Detect which cell encompasses the target text, then output its (x, y) center coordinate. 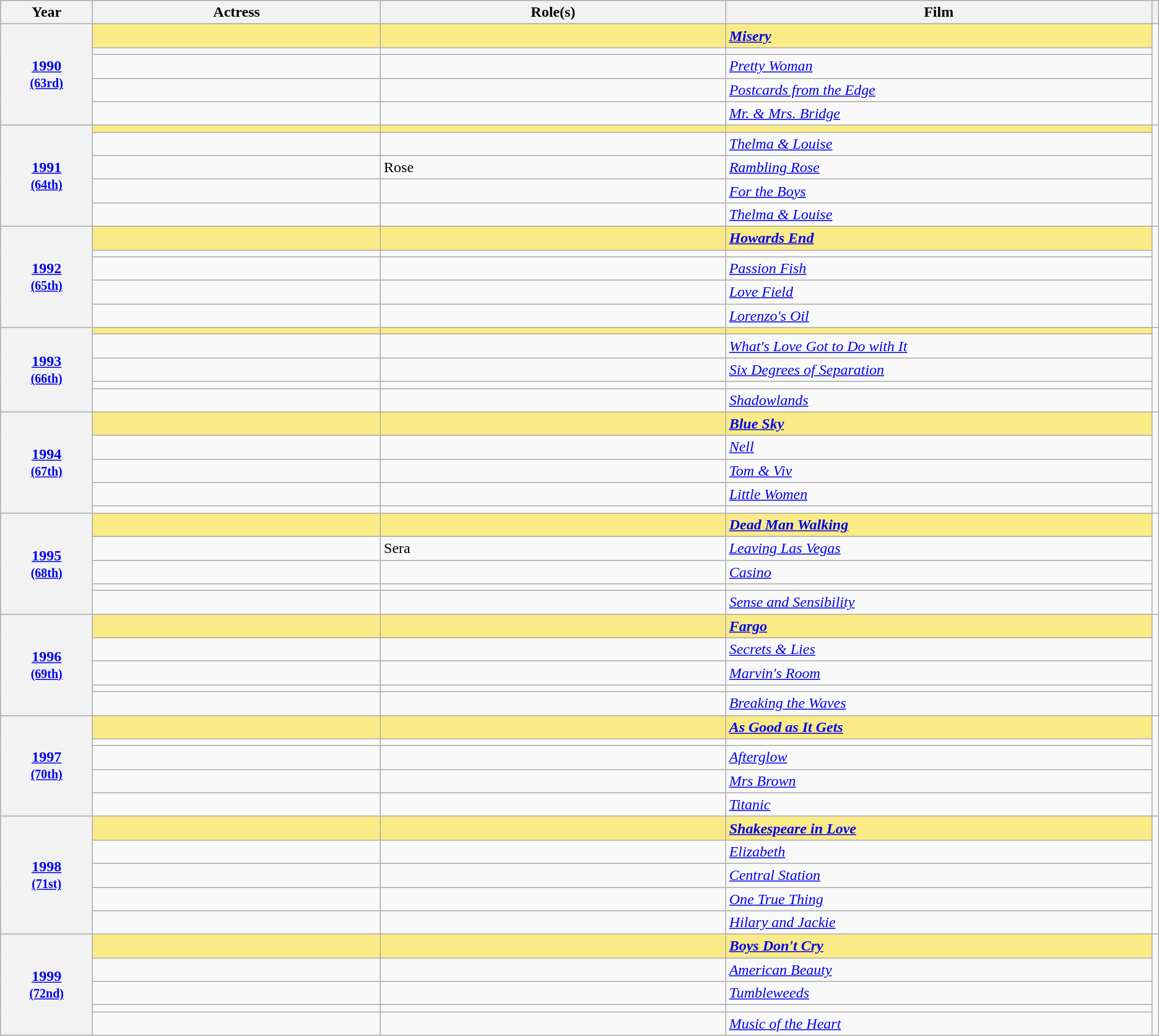
Breaking the Waves (939, 703)
Dead Man Walking (939, 525)
Lorenzo's Oil (939, 316)
Music of the Heart (939, 1024)
Little Women (939, 494)
Central Station (939, 875)
Sense and Sensibility (939, 603)
Film (939, 12)
Secrets & Lies (939, 650)
1991(64th) (47, 176)
Year (47, 12)
1998(71st) (47, 875)
Shadowlands (939, 400)
Passion Fish (939, 269)
American Beauty (939, 970)
Leaving Las Vegas (939, 548)
1994(67th) (47, 462)
Howards End (939, 238)
1992(65th) (47, 276)
Mrs Brown (939, 781)
Pretty Woman (939, 66)
1995(68th) (47, 564)
Tom & Viv (939, 471)
Boys Don't Cry (939, 946)
Role(s) (553, 12)
What's Love Got to Do with It (939, 346)
Elizabeth (939, 851)
1990(63rd) (47, 74)
Misery (939, 36)
Sera (553, 548)
For the Boys (939, 191)
Tumbleweeds (939, 993)
One True Thing (939, 899)
1997(70th) (47, 765)
Blue Sky (939, 424)
Six Degrees of Separation (939, 370)
Mr. & Mrs. Bridge (939, 113)
Rambling Rose (939, 167)
Titanic (939, 804)
Hilary and Jackie (939, 923)
1999(72nd) (47, 985)
Fargo (939, 626)
Afterglow (939, 757)
Shakespeare in Love (939, 828)
As Good as It Gets (939, 727)
Love Field (939, 292)
Postcards from the Edge (939, 90)
Marvin's Room (939, 673)
Actress (237, 12)
1996(69th) (47, 665)
Rose (553, 167)
1993(66th) (47, 370)
Nell (939, 447)
Casino (939, 572)
